Find where the given text appears and provide that cell's center as (x, y) coordinate. 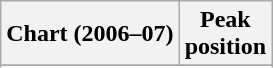
Chart (2006–07) (90, 34)
Peak position (225, 34)
